Find where the given text appears and provide that cell's center as (x, y) coordinate. 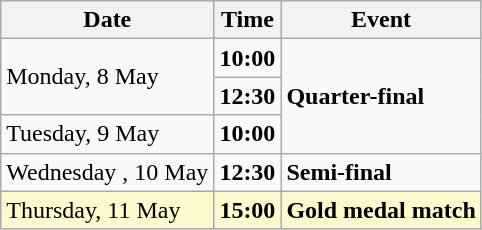
Quarter-final (381, 96)
Thursday, 11 May (108, 210)
Date (108, 20)
Time (248, 20)
Monday, 8 May (108, 77)
Wednesday , 10 May (108, 172)
Semi-final (381, 172)
Event (381, 20)
15:00 (248, 210)
Gold medal match (381, 210)
Tuesday, 9 May (108, 134)
